Identify which cell holds the provided text, then report its (x, y) central coordinate. 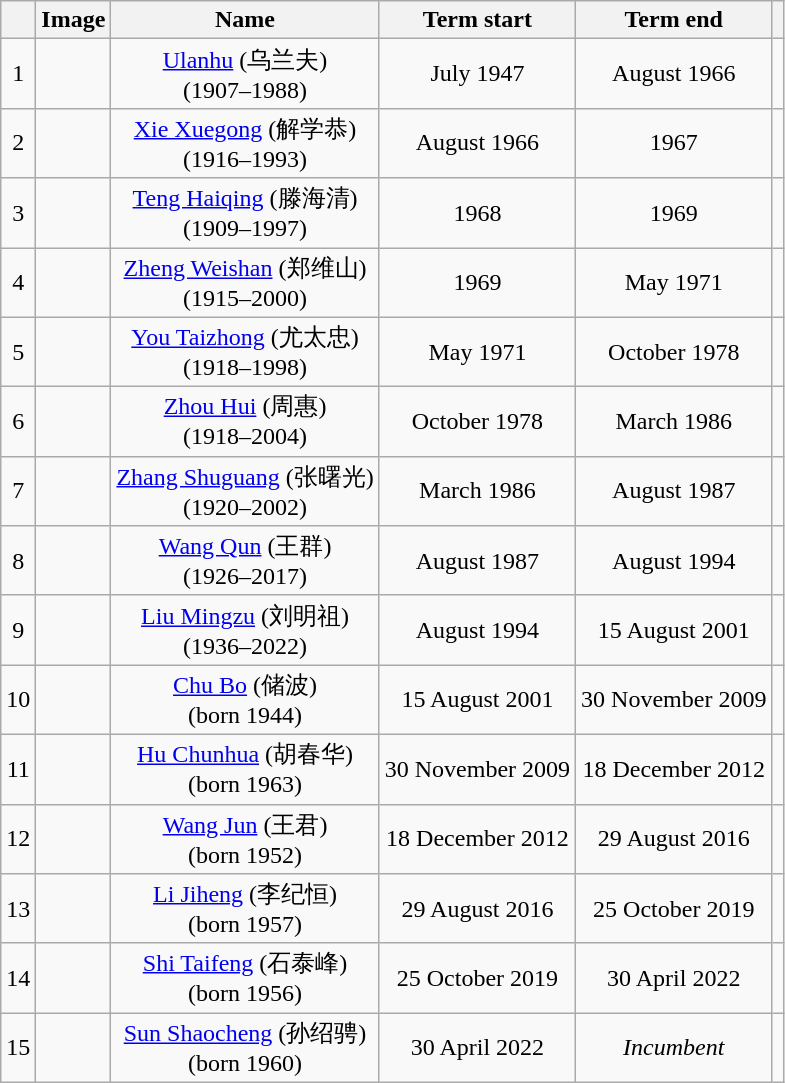
Image (74, 20)
9 (18, 630)
Zheng Weishan (郑维山)(1915–2000) (245, 283)
14 (18, 978)
Name (245, 20)
Wang Qun (王群)(1926–2017) (245, 561)
Shi Taifeng (石泰峰)(born 1956) (245, 978)
4 (18, 283)
Incumbent (674, 1048)
8 (18, 561)
1968 (477, 213)
5 (18, 352)
July 1947 (477, 74)
15 (18, 1048)
Term end (674, 20)
12 (18, 839)
You Taizhong (尤太忠)(1918–1998) (245, 352)
11 (18, 769)
Teng Haiqing (滕海清)(1909–1997) (245, 213)
Hu Chunhua (胡春华)(born 1963) (245, 769)
13 (18, 909)
Li Jiheng (李纪恒)(born 1957) (245, 909)
Liu Mingzu (刘明祖)(1936–2022) (245, 630)
Xie Xuegong (解学恭)(1916–1993) (245, 143)
1967 (674, 143)
Sun Shaocheng (孙绍骋)(born 1960) (245, 1048)
3 (18, 213)
Zhang Shuguang (张曙光)(1920–2002) (245, 491)
6 (18, 422)
10 (18, 700)
1 (18, 74)
7 (18, 491)
Zhou Hui (周惠)(1918–2004) (245, 422)
Term start (477, 20)
2 (18, 143)
Wang Jun (王君)(born 1952) (245, 839)
Chu Bo (储波)(born 1944) (245, 700)
Ulanhu (乌兰夫)(1907–1988) (245, 74)
